Detect which cell encompasses the target text, then output its (X, Y) center coordinate. 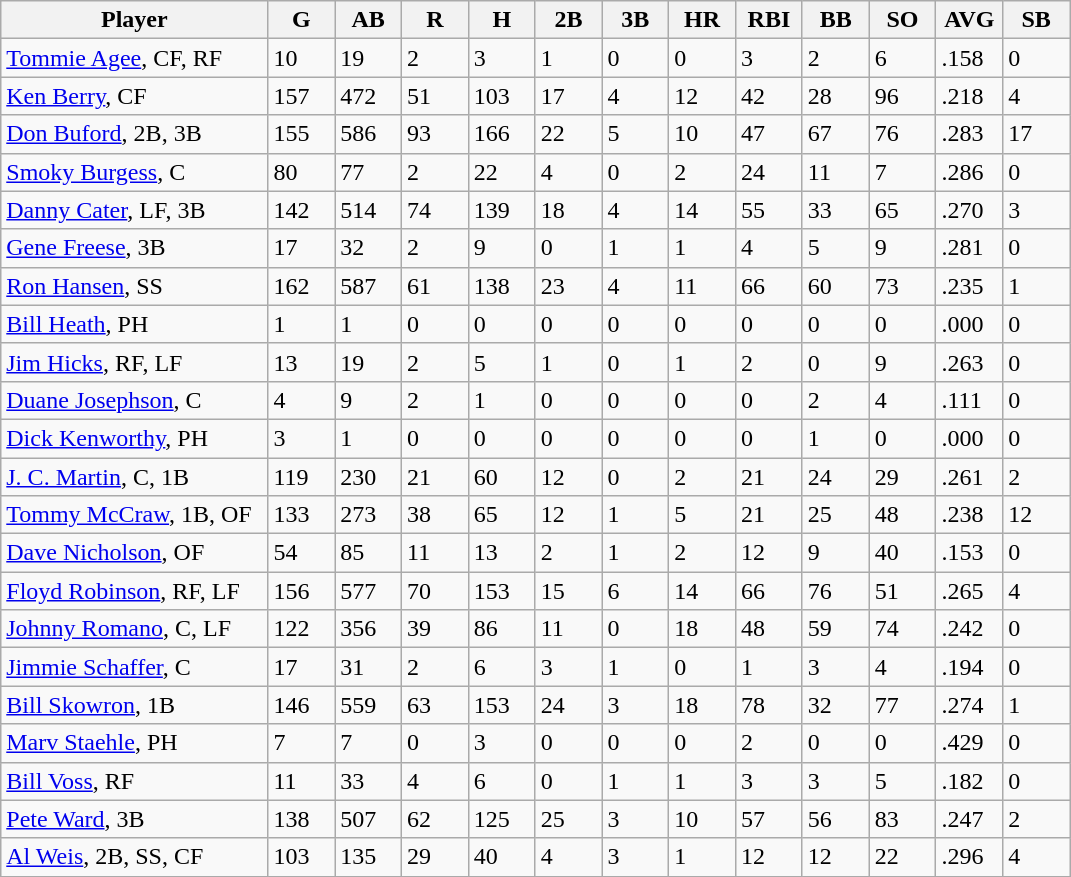
G (302, 20)
142 (302, 210)
83 (902, 819)
78 (770, 705)
155 (302, 134)
54 (302, 553)
Tommy McCraw, 1B, OF (134, 515)
.274 (970, 705)
63 (436, 705)
.265 (970, 591)
139 (502, 210)
230 (368, 477)
85 (368, 553)
Danny Cater, LF, 3B (134, 210)
Pete Ward, 3B (134, 819)
3B (636, 20)
R (436, 20)
Bill Heath, PH (134, 324)
93 (436, 134)
H (502, 20)
Dave Nicholson, OF (134, 553)
80 (302, 172)
BB (836, 20)
Tommie Agee, CF, RF (134, 58)
514 (368, 210)
23 (568, 286)
Jimmie Schaffer, C (134, 667)
Al Weis, 2B, SS, CF (134, 857)
59 (836, 629)
67 (836, 134)
Johnny Romano, C, LF (134, 629)
577 (368, 591)
AVG (970, 20)
57 (770, 819)
.286 (970, 172)
Bill Voss, RF (134, 781)
.281 (970, 248)
.242 (970, 629)
38 (436, 515)
2B (568, 20)
HR (702, 20)
J. C. Martin, C, 1B (134, 477)
Dick Kenworthy, PH (134, 438)
.247 (970, 819)
47 (770, 134)
.296 (970, 857)
Gene Freese, 3B (134, 248)
.153 (970, 553)
.158 (970, 58)
.429 (970, 743)
.194 (970, 667)
62 (436, 819)
70 (436, 591)
156 (302, 591)
15 (568, 591)
.235 (970, 286)
Floyd Robinson, RF, LF (134, 591)
146 (302, 705)
273 (368, 515)
Smoky Burgess, C (134, 172)
166 (502, 134)
SB (1036, 20)
96 (902, 96)
AB (368, 20)
472 (368, 96)
Duane Josephson, C (134, 400)
.270 (970, 210)
.218 (970, 96)
RBI (770, 20)
.261 (970, 477)
135 (368, 857)
Ron Hansen, SS (134, 286)
587 (368, 286)
133 (302, 515)
28 (836, 96)
162 (302, 286)
Ken Berry, CF (134, 96)
.111 (970, 400)
Marv Staehle, PH (134, 743)
86 (502, 629)
157 (302, 96)
.238 (970, 515)
SO (902, 20)
Player (134, 20)
61 (436, 286)
Don Buford, 2B, 3B (134, 134)
.283 (970, 134)
356 (368, 629)
122 (302, 629)
Bill Skowron, 1B (134, 705)
55 (770, 210)
Jim Hicks, RF, LF (134, 362)
119 (302, 477)
586 (368, 134)
73 (902, 286)
507 (368, 819)
.182 (970, 781)
.263 (970, 362)
559 (368, 705)
31 (368, 667)
56 (836, 819)
39 (436, 629)
42 (770, 96)
125 (502, 819)
